Search for the cell housing the specified text and yield its (x, y) center coordinate. 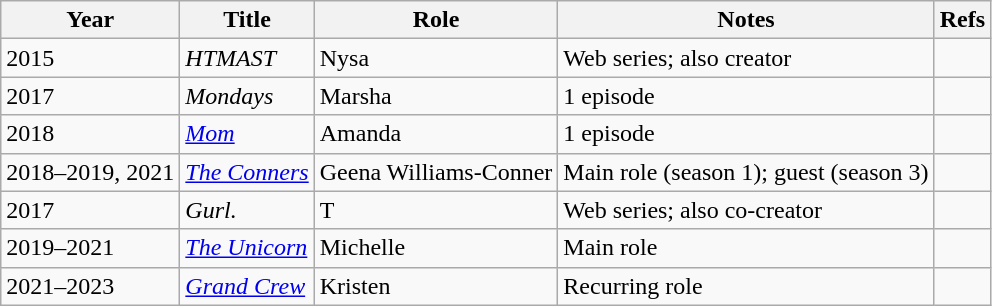
HTMAST (247, 58)
Nysa (436, 58)
Title (247, 20)
Mom (247, 134)
2018 (90, 134)
Year (90, 20)
Main role (746, 248)
Web series; also co-creator (746, 210)
Geena Williams-Conner (436, 172)
Kristen (436, 286)
Recurring role (746, 286)
Main role (season 1); guest (season 3) (746, 172)
2015 (90, 58)
2018–2019, 2021 (90, 172)
2019–2021 (90, 248)
Michelle (436, 248)
Grand Crew (247, 286)
The Unicorn (247, 248)
Marsha (436, 96)
Role (436, 20)
Mondays (247, 96)
Notes (746, 20)
T (436, 210)
Amanda (436, 134)
2021–2023 (90, 286)
The Conners (247, 172)
Refs (962, 20)
Gurl. (247, 210)
Web series; also creator (746, 58)
